Determine the [X, Y] coordinate at the center of the cell enclosing the given text.  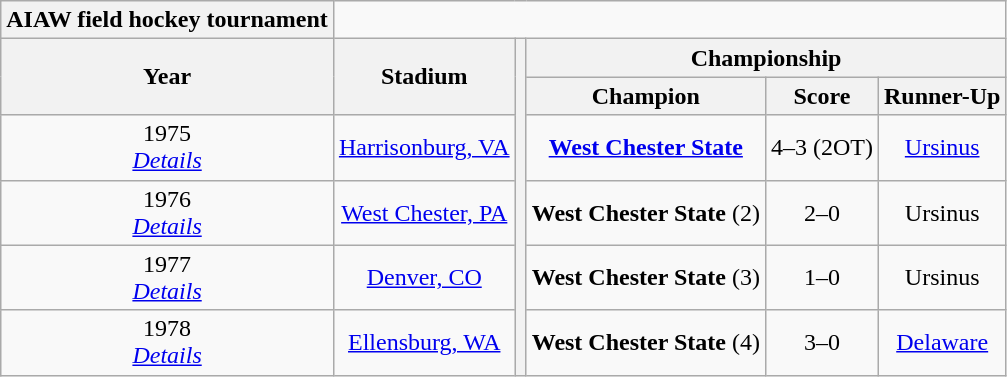
West Chester State (4) [646, 342]
Score [822, 96]
Ellensburg, WA [424, 342]
1976 Details [168, 212]
Denver, CO [424, 278]
3–0 [822, 342]
1–0 [822, 278]
Year [168, 77]
Delaware [942, 342]
2–0 [822, 212]
West Chester State [646, 148]
Harrisonburg, VA [424, 148]
Championship [766, 58]
Champion [646, 96]
West Chester, PA [424, 212]
Runner-Up [942, 96]
AIAW field hockey tournament [168, 20]
1975 Details [168, 148]
Stadium [424, 77]
4–3 (2OT) [822, 148]
West Chester State (2) [646, 212]
West Chester State (3) [646, 278]
1977 Details [168, 278]
1978 Details [168, 342]
